Detect which cell encompasses the target text, then output its [x, y] center coordinate. 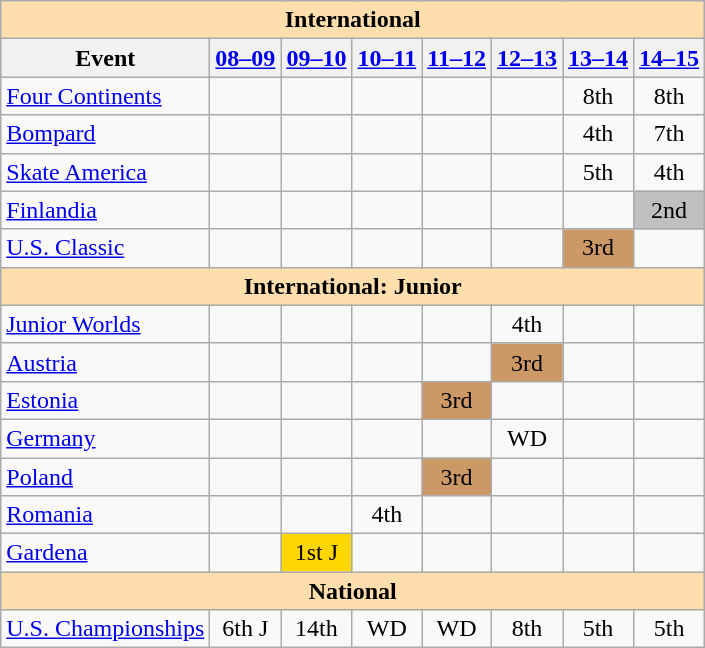
11–12 [457, 58]
Four Continents [106, 96]
Finlandia [106, 210]
Austria [106, 362]
Gardena [106, 553]
12–13 [526, 58]
13–14 [598, 58]
1st J [316, 553]
Romania [106, 515]
U.S. Championships [106, 629]
Bompard [106, 134]
Event [106, 58]
International: Junior [353, 286]
Skate America [106, 172]
Junior Worlds [106, 324]
Germany [106, 438]
14–15 [670, 58]
2nd [670, 210]
08–09 [246, 58]
Poland [106, 477]
6th J [246, 629]
7th [670, 134]
National [353, 591]
International [353, 20]
09–10 [316, 58]
U.S. Classic [106, 248]
14th [316, 629]
10–11 [387, 58]
Estonia [106, 400]
